Determine the (X, Y) coordinate at the center of the cell enclosing the given text.  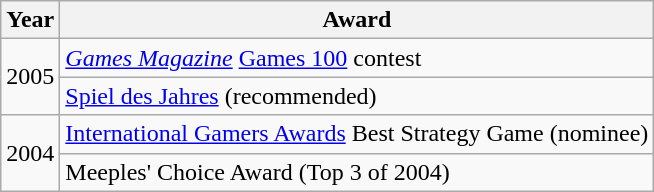
Spiel des Jahres (recommended) (357, 96)
2004 (30, 153)
2005 (30, 77)
International Gamers Awards Best Strategy Game (nominee) (357, 134)
Games Magazine Games 100 contest (357, 58)
Meeples' Choice Award (Top 3 of 2004) (357, 172)
Award (357, 20)
Year (30, 20)
